Find where the given text appears and provide that cell's center as [X, Y] coordinate. 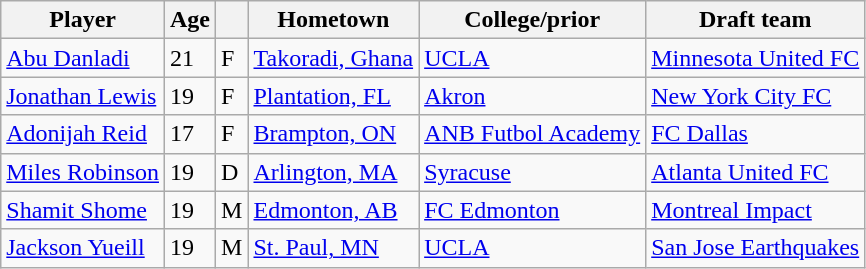
Miles Robinson [83, 172]
New York City FC [756, 96]
Akron [532, 96]
Brampton, ON [334, 134]
17 [190, 134]
Plantation, FL [334, 96]
Shamit Shome [83, 210]
D [232, 172]
Age [190, 20]
College/prior [532, 20]
Syracuse [532, 172]
21 [190, 58]
Takoradi, Ghana [334, 58]
Jackson Yueill [83, 248]
St. Paul, MN [334, 248]
Draft team [756, 20]
FC Dallas [756, 134]
Edmonton, AB [334, 210]
ANB Futbol Academy [532, 134]
Adonijah Reid [83, 134]
San Jose Earthquakes [756, 248]
Minnesota United FC [756, 58]
Atlanta United FC [756, 172]
Player [83, 20]
Jonathan Lewis [83, 96]
Arlington, MA [334, 172]
Hometown [334, 20]
Montreal Impact [756, 210]
Abu Danladi [83, 58]
FC Edmonton [532, 210]
